Extract the (X, Y) coordinate from the center of the cell holding the provided text.  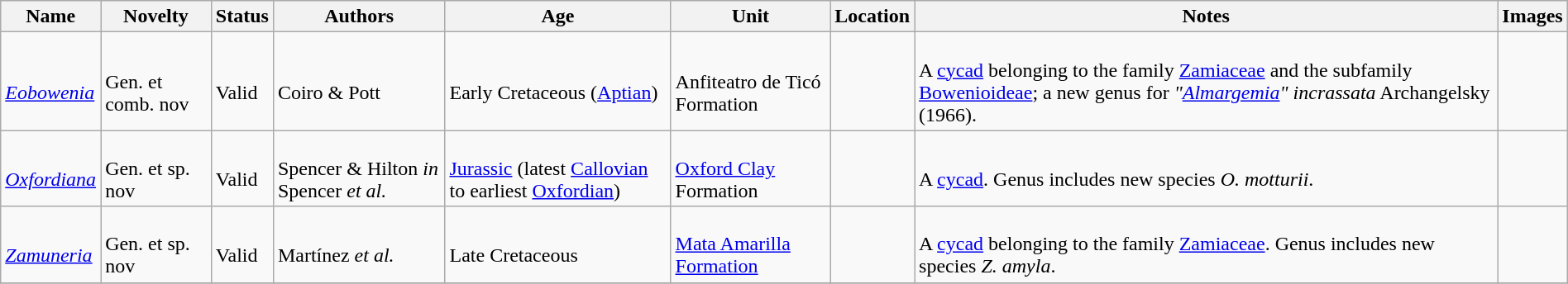
Age (557, 17)
Anfiteatro de Ticó Formation (751, 81)
Coiro & Pott (359, 81)
A cycad. Genus includes new species O. motturii. (1206, 168)
Novelty (156, 17)
Early Cretaceous (Aptian) (557, 81)
Jurassic (latest Callovian to earliest Oxfordian) (557, 168)
Martínez et al. (359, 244)
Name (51, 17)
Oxford Clay Formation (751, 168)
Status (241, 17)
Unit (751, 17)
Location (872, 17)
Mata Amarilla Formation (751, 244)
Oxfordiana (51, 168)
Eobowenia (51, 81)
Authors (359, 17)
Zamuneria (51, 244)
A cycad belonging to the family Zamiaceae and the subfamily Bowenioideae; a new genus for "Almargemia" incrassata Archangelsky (1966). (1206, 81)
Images (1532, 17)
Notes (1206, 17)
Gen. et comb. nov (156, 81)
A cycad belonging to the family Zamiaceae. Genus includes new species Z. amyla. (1206, 244)
Late Cretaceous (557, 244)
Spencer & Hilton in Spencer et al. (359, 168)
